Provide the [x, y] coordinate of the cell's center where the given text is located.  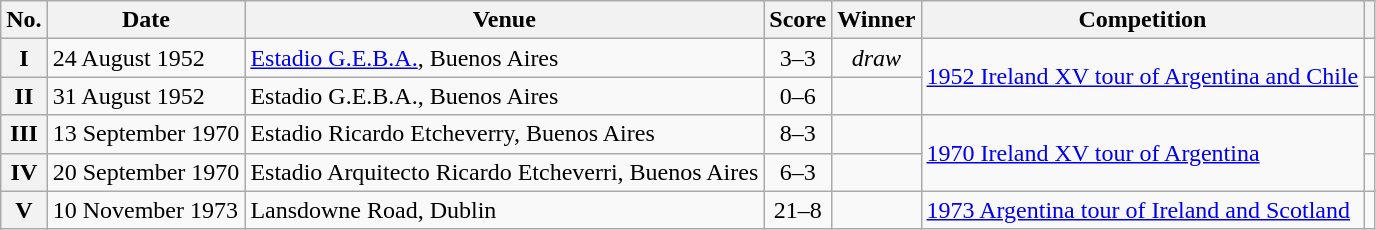
Date [146, 20]
III [24, 134]
Competition [1142, 20]
1952 Ireland XV tour of Argentina and Chile [1142, 77]
Lansdowne Road, Dublin [504, 210]
IV [24, 172]
20 September 1970 [146, 172]
8–3 [798, 134]
13 September 1970 [146, 134]
1973 Argentina tour of Ireland and Scotland [1142, 210]
Estadio Ricardo Etcheverry, Buenos Aires [504, 134]
0–6 [798, 96]
Estadio Arquitecto Ricardo Etcheverri, Buenos Aires [504, 172]
1970 Ireland XV tour of Argentina [1142, 153]
10 November 1973 [146, 210]
V [24, 210]
24 August 1952 [146, 58]
3–3 [798, 58]
21–8 [798, 210]
Score [798, 20]
II [24, 96]
31 August 1952 [146, 96]
Venue [504, 20]
I [24, 58]
6–3 [798, 172]
No. [24, 20]
draw [876, 58]
Winner [876, 20]
